From the cell containing the given text, extract its center point as (X, Y) coordinate. 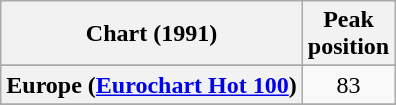
Peakposition (348, 34)
Chart (1991) (152, 34)
83 (348, 85)
Europe (Eurochart Hot 100) (152, 85)
